For the text-containing cell, return its midpoint in [X, Y] coordinate format. 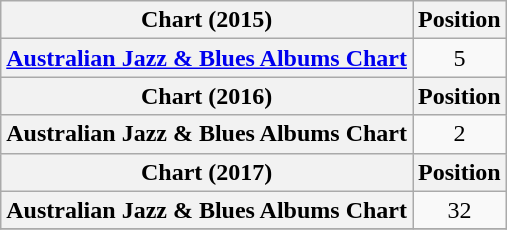
32 [459, 210]
2 [459, 134]
Chart (2016) [207, 96]
5 [459, 58]
Chart (2017) [207, 172]
Chart (2015) [207, 20]
